Detect which cell encompasses the target text, then output its (X, Y) center coordinate. 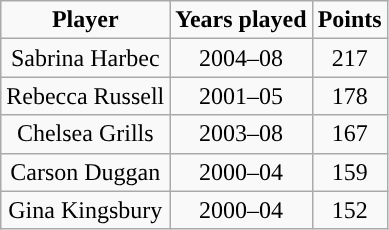
2003–08 (241, 134)
2001–05 (241, 96)
159 (350, 172)
Carson Duggan (86, 172)
Player (86, 20)
Chelsea Grills (86, 134)
2004–08 (241, 58)
Years played (241, 20)
Sabrina Harbec (86, 58)
217 (350, 58)
Rebecca Russell (86, 96)
Points (350, 20)
Gina Kingsbury (86, 210)
178 (350, 96)
167 (350, 134)
152 (350, 210)
